Locate the cell with the specified text and output its [X, Y] center coordinate. 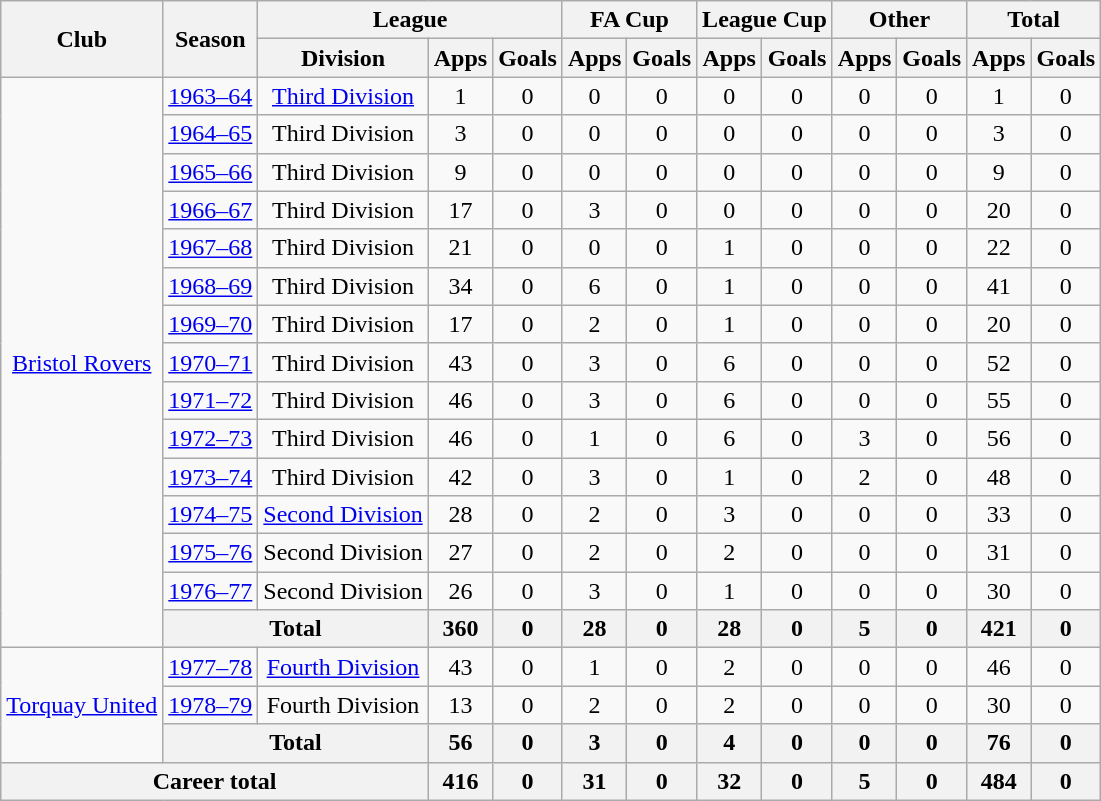
Torquay United [82, 705]
48 [999, 477]
1975–76 [210, 553]
1971–72 [210, 400]
421 [999, 629]
33 [999, 515]
416 [460, 781]
52 [999, 362]
1964–65 [210, 134]
34 [460, 286]
League Cup [765, 20]
27 [460, 553]
1978–79 [210, 705]
1973–74 [210, 477]
21 [460, 248]
42 [460, 477]
FA Cup [629, 20]
22 [999, 248]
1977–78 [210, 667]
1974–75 [210, 515]
1976–77 [210, 591]
26 [460, 591]
1963–64 [210, 96]
484 [999, 781]
Bristol Rovers [82, 362]
Career total [214, 781]
1969–70 [210, 324]
League [410, 20]
1965–66 [210, 172]
32 [730, 781]
1972–73 [210, 438]
4 [730, 743]
1966–67 [210, 210]
55 [999, 400]
41 [999, 286]
Other [899, 20]
76 [999, 743]
Club [82, 39]
1967–68 [210, 248]
1970–71 [210, 362]
1968–69 [210, 286]
Division [343, 58]
360 [460, 629]
13 [460, 705]
Season [210, 39]
